Pinpoint the cell where the given text exists, returning its [X, Y] midpoint coordinate. 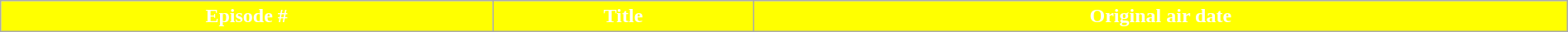
Title [624, 16]
Episode # [246, 16]
Original air date [1160, 16]
